From the cell containing the given text, extract its center point as (x, y) coordinate. 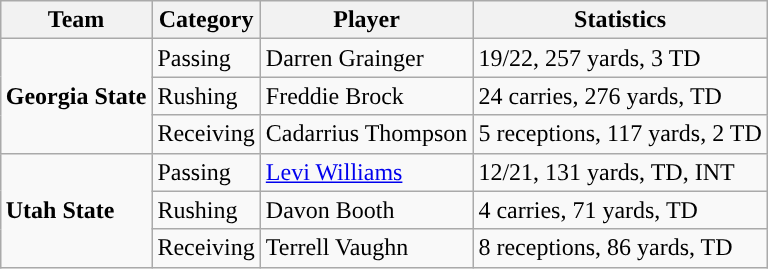
Freddie Brock (366, 96)
5 receptions, 117 yards, 2 TD (620, 134)
Player (366, 20)
Category (206, 20)
Davon Booth (366, 210)
Georgia State (76, 96)
Statistics (620, 20)
12/21, 131 yards, TD, INT (620, 172)
19/22, 257 yards, 3 TD (620, 58)
Darren Grainger (366, 58)
Terrell Vaughn (366, 248)
Cadarrius Thompson (366, 134)
Levi Williams (366, 172)
24 carries, 276 yards, TD (620, 96)
8 receptions, 86 yards, TD (620, 248)
Utah State (76, 210)
Team (76, 20)
4 carries, 71 yards, TD (620, 210)
